Search for the cell housing the specified text and yield its (x, y) center coordinate. 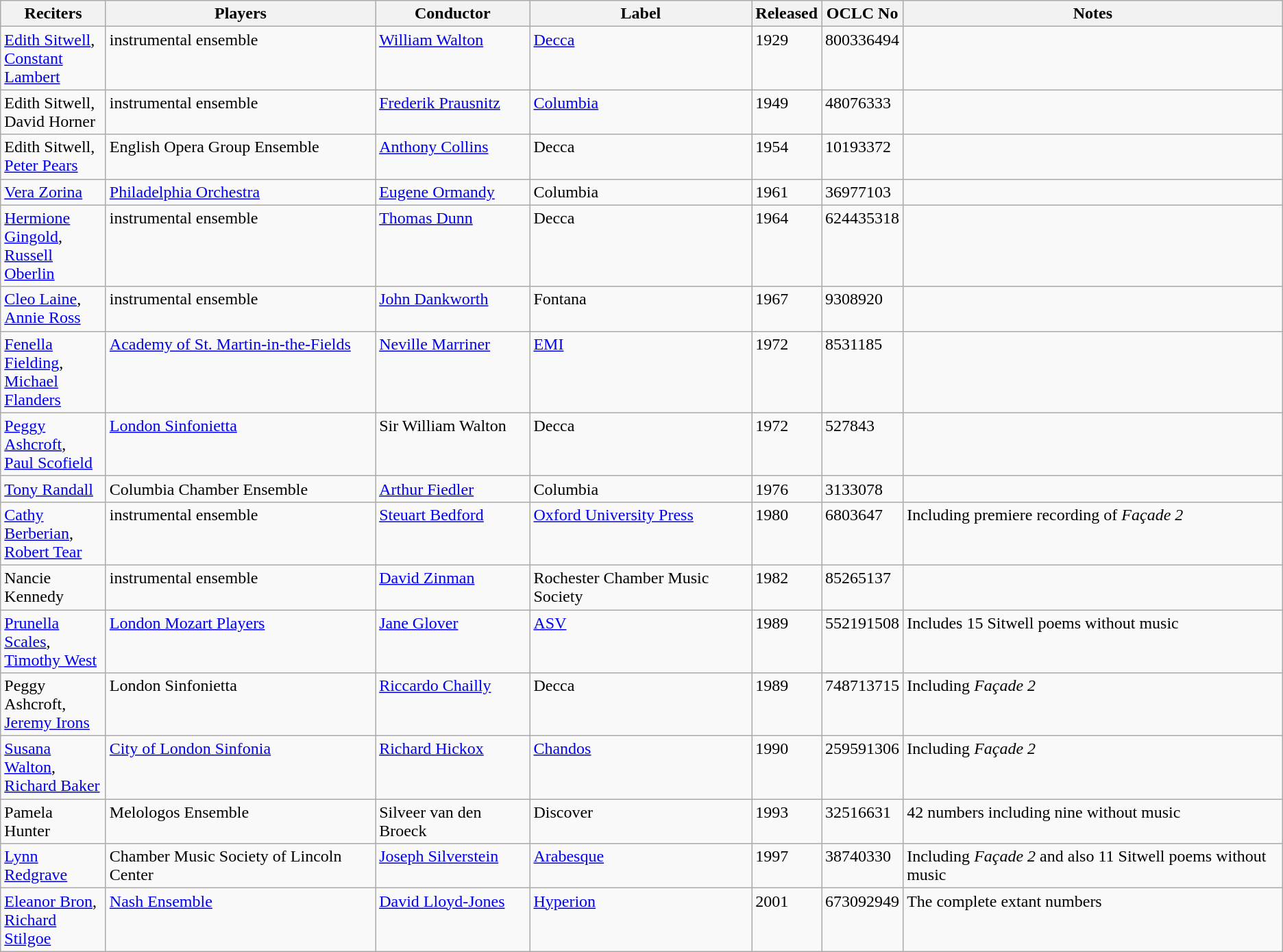
Richard Hickox (452, 768)
32516631 (862, 821)
Sir William Walton (452, 444)
John Dankworth (452, 308)
Eugene Ormandy (452, 192)
David Zinman (452, 587)
William Walton (452, 58)
1976 (787, 489)
Conductor (452, 14)
Peggy Ashcroft, Jeremy Irons (53, 705)
1929 (787, 58)
Hermione Gingold, Russell Oberlin (53, 245)
Arthur Fiedler (452, 489)
Riccardo Chailly (452, 705)
Tony Randall (53, 489)
Frederik Prausnitz (452, 112)
Including premiere recording of Façade 2 (1093, 533)
Academy of St. Martin-in-the-Fields (240, 371)
Silveer van den Broeck (452, 821)
85265137 (862, 587)
Cathy Berberian,Robert Tear (53, 533)
Discover (641, 821)
Edith Sitwell,Constant Lambert (53, 58)
1980 (787, 533)
Rochester Chamber Music Society (641, 587)
673092949 (862, 920)
The complete extant numbers (1093, 920)
624435318 (862, 245)
Oxford University Press (641, 533)
Label (641, 14)
Released (787, 14)
Chandos (641, 768)
8531185 (862, 371)
English Opera Group Ensemble (240, 156)
Thomas Dunn (452, 245)
EMI (641, 371)
10193372 (862, 156)
552191508 (862, 642)
Neville Marriner (452, 371)
38740330 (862, 866)
Eleanor Bron,Richard Stilgoe (53, 920)
1964 (787, 245)
Susana Walton, Richard Baker (53, 768)
Notes (1093, 14)
City of London Sinfonia (240, 768)
800336494 (862, 58)
6803647 (862, 533)
527843 (862, 444)
9308920 (862, 308)
748713715 (862, 705)
Steuart Bedford (452, 533)
Including Façade 2 and also 11 Sitwell poems without music (1093, 866)
Edith Sitwell, David Horner (53, 112)
Pamela Hunter (53, 821)
Fenella Fielding, Michael Flanders (53, 371)
Vera Zorina (53, 192)
Edith Sitwell,Peter Pears (53, 156)
Arabesque (641, 866)
1967 (787, 308)
1990 (787, 768)
1961 (787, 192)
Columbia Chamber Ensemble (240, 489)
259591306 (862, 768)
Reciters (53, 14)
1949 (787, 112)
Jane Glover (452, 642)
1954 (787, 156)
Includes 15 Sitwell poems without music (1093, 642)
Lynn Redgrave (53, 866)
48076333 (862, 112)
OCLC No (862, 14)
Cleo Laine, Annie Ross (53, 308)
Philadelphia Orchestra (240, 192)
1993 (787, 821)
Chamber Music Society of Lincoln Center (240, 866)
ASV (641, 642)
3133078 (862, 489)
42 numbers including nine without music (1093, 821)
Anthony Collins (452, 156)
Melologos Ensemble (240, 821)
Hyperion (641, 920)
Fontana (641, 308)
1997 (787, 866)
London Mozart Players (240, 642)
Joseph Silverstein (452, 866)
1982 (787, 587)
2001 (787, 920)
Players (240, 14)
Nash Ensemble (240, 920)
Peggy Ashcroft, Paul Scofield (53, 444)
36977103 (862, 192)
Prunella Scales, Timothy West (53, 642)
David Lloyd-Jones (452, 920)
Nancie Kennedy (53, 587)
